Provide the (X, Y) coordinate of the cell's center where the given text is located.  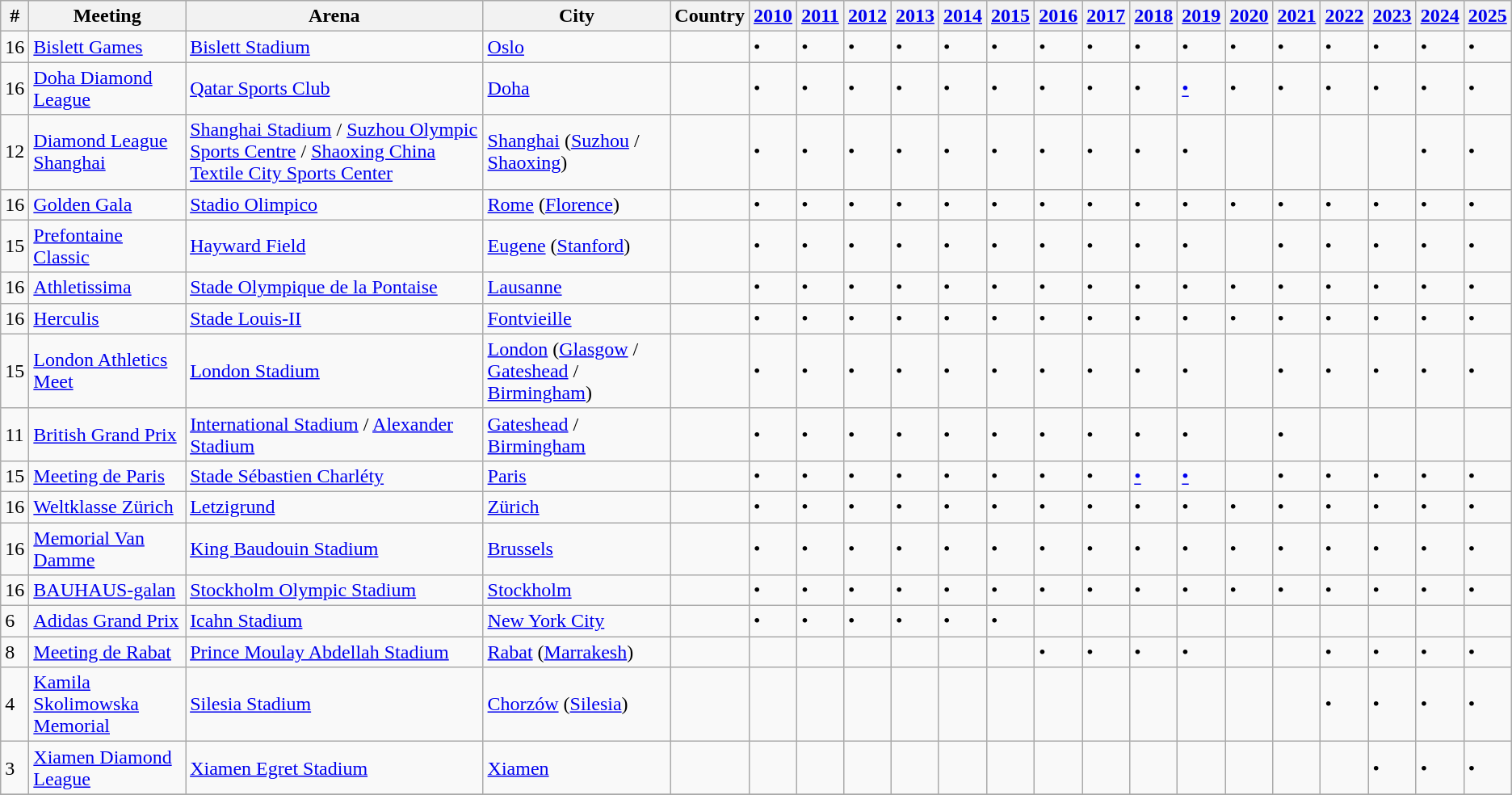
BAUHAUS-galan (107, 591)
Bislett Games (107, 47)
Prince Moulay Abdellah Stadium (334, 652)
# (15, 16)
Shanghai Stadium / Suzhou Olympic Sports Centre / Shaoxing China Textile City Sports Center (334, 152)
8 (15, 652)
Prefontaine Classic (107, 246)
Country (710, 16)
Paris (577, 476)
Brussels (577, 548)
Meeting de Paris (107, 476)
2024 (1439, 16)
2018 (1153, 16)
Gateshead / Birmingham (577, 435)
Shanghai (Suzhou / Shaoxing) (577, 152)
British Grand Prix (107, 435)
2023 (1392, 16)
2021 (1297, 16)
2015 (1011, 16)
Stockholm Olympic Stadium (334, 591)
Oslo (577, 47)
Xiamen Egret Stadium (334, 768)
London Athletics Meet (107, 371)
New York City (577, 621)
Xiamen Diamond League (107, 768)
Doha (577, 89)
International Stadium / Alexander Stadium (334, 435)
2019 (1202, 16)
2022 (1344, 16)
Letzigrund (334, 507)
Rabat (Marrakesh) (577, 652)
Xiamen (577, 768)
London Stadium (334, 371)
London (Glasgow / Gateshead / Birmingham) (577, 371)
6 (15, 621)
Stade Sébastien Charléty (334, 476)
Stadio Olimpico (334, 204)
King Baudouin Stadium (334, 548)
Stockholm (577, 591)
2011 (821, 16)
12 (15, 152)
2010 (774, 16)
Diamond League Shanghai (107, 152)
Hayward Field (334, 246)
Kamila Skolimowska Memorial (107, 705)
Chorzów (Silesia) (577, 705)
2020 (1249, 16)
Herculis (107, 318)
2017 (1107, 16)
Lausanne (577, 288)
Qatar Sports Club (334, 89)
2016 (1058, 16)
Meeting (107, 16)
3 (15, 768)
Zürich (577, 507)
Meeting de Rabat (107, 652)
Golden Gala (107, 204)
2012 (867, 16)
Icahn Stadium (334, 621)
11 (15, 435)
Memorial Van Damme (107, 548)
Weltklasse Zürich (107, 507)
Bislett Stadium (334, 47)
City (577, 16)
2014 (963, 16)
Fontvieille (577, 318)
2025 (1488, 16)
Stade Olympique de la Pontaise (334, 288)
Stade Louis-II (334, 318)
Arena (334, 16)
Silesia Stadium (334, 705)
Doha Diamond League (107, 89)
2013 (914, 16)
Eugene (Stanford) (577, 246)
4 (15, 705)
Rome (Florence) (577, 204)
Adidas Grand Prix (107, 621)
Athletissima (107, 288)
